Identify which cell holds the provided text, then report its (X, Y) central coordinate. 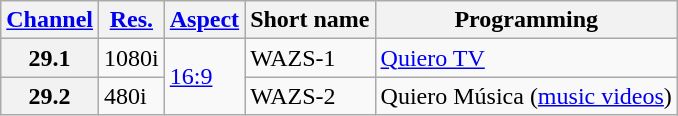
1080i (132, 58)
WAZS-1 (310, 58)
16:9 (204, 77)
Quiero TV (526, 58)
Channel (50, 20)
Short name (310, 20)
29.2 (50, 96)
Aspect (204, 20)
Res. (132, 20)
WAZS-2 (310, 96)
29.1 (50, 58)
Programming (526, 20)
Quiero Música (music videos) (526, 96)
480i (132, 96)
